Return (X, Y) of the center of cell containing provided text 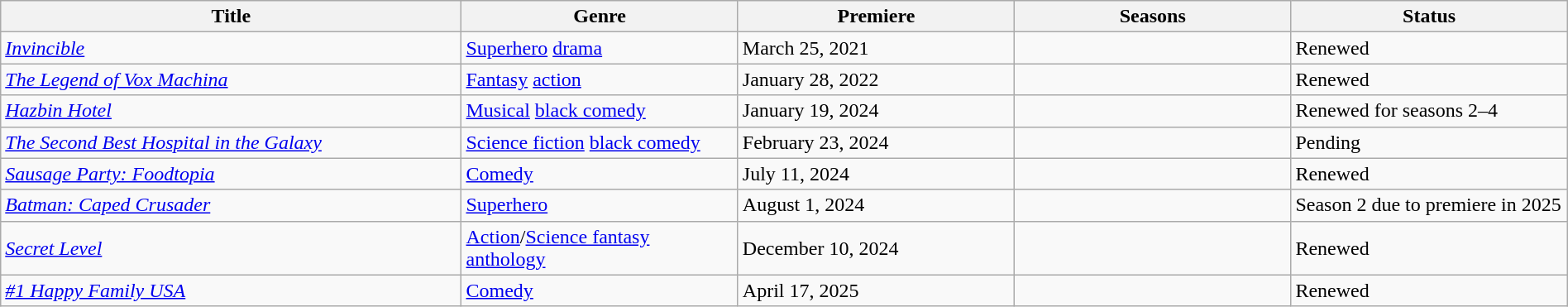
December 10, 2024 (876, 248)
Seasons (1153, 17)
Sausage Party: Foodtopia (232, 174)
February 23, 2024 (876, 142)
#1 Happy Family USA (232, 290)
April 17, 2025 (876, 290)
Invincible (232, 48)
Hazbin Hotel (232, 111)
Superhero (600, 205)
The Second Best Hospital in the Galaxy (232, 142)
Status (1429, 17)
Premiere (876, 17)
Action/Science fantasy anthology (600, 248)
Title (232, 17)
July 11, 2024 (876, 174)
Science fiction black comedy (600, 142)
January 28, 2022 (876, 79)
Renewed for seasons 2–4 (1429, 111)
March 25, 2021 (876, 48)
January 19, 2024 (876, 111)
Superhero drama (600, 48)
Secret Level (232, 248)
Batman: Caped Crusader (232, 205)
The Legend of Vox Machina (232, 79)
August 1, 2024 (876, 205)
Genre (600, 17)
Pending (1429, 142)
Musical black comedy (600, 111)
Season 2 due to premiere in 2025 (1429, 205)
Fantasy action (600, 79)
